Determine the (x, y) coordinate at the center of the cell enclosing the given text.  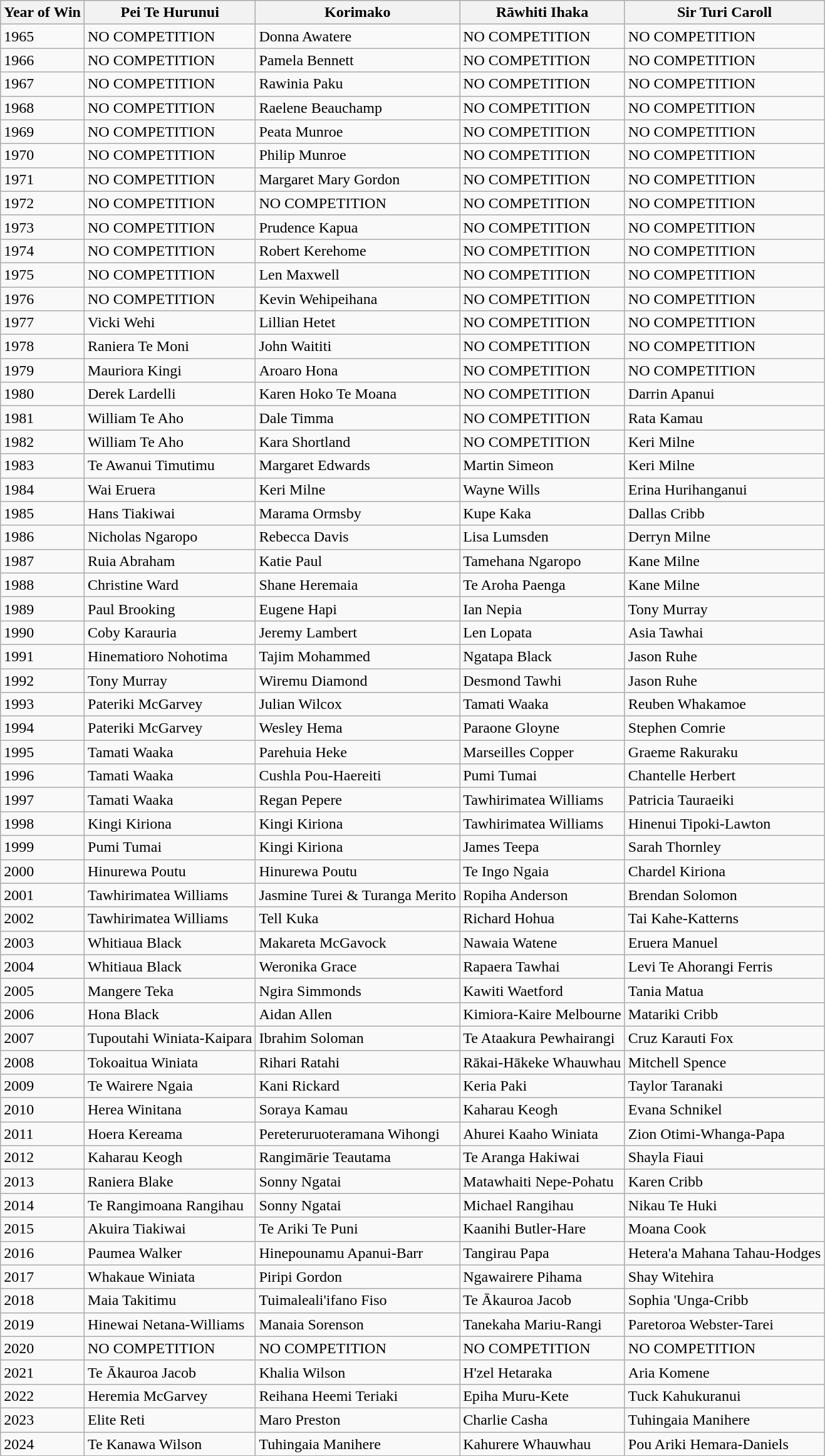
Hinewai Netana-Williams (170, 1324)
Akuira Tiakiwai (170, 1229)
Lisa Lumsden (542, 537)
Ngawairere Pihama (542, 1277)
Hoera Kereama (170, 1134)
Taylor Taranaki (724, 1086)
Kara Shortland (358, 442)
2003 (43, 943)
Erina Hurihanganui (724, 490)
Herea Winitana (170, 1110)
Tuck Kahukuranui (724, 1396)
Michael Rangihau (542, 1205)
Hinenui Tipoki-Lawton (724, 824)
2000 (43, 871)
Hetera'a Mahana Tahau-Hodges (724, 1253)
Coby Karauria (170, 632)
Cruz Karauti Fox (724, 1038)
2024 (43, 1443)
James Teepa (542, 847)
Matawhaiti Nepe-Pohatu (542, 1181)
2008 (43, 1062)
Ropiha Anderson (542, 895)
1976 (43, 299)
Pereteruruoteramana Wihongi (358, 1134)
Derek Lardelli (170, 394)
Parehuia Heke (358, 752)
Derryn Milne (724, 537)
Te Rangimoana Rangihau (170, 1205)
Moana Cook (724, 1229)
Te Ingo Ngaia (542, 871)
1972 (43, 203)
Makareta McGavock (358, 943)
Te Aranga Hakiwai (542, 1158)
Te Wairere Ngaia (170, 1086)
Ibrahim Soloman (358, 1038)
Peata Munroe (358, 132)
Khalia Wilson (358, 1372)
Mauriora Kingi (170, 370)
Nicholas Ngaropo (170, 537)
1971 (43, 179)
Ngira Simmonds (358, 990)
1994 (43, 728)
Levi Te Ahorangi Ferris (724, 966)
Katie Paul (358, 561)
2021 (43, 1372)
Maro Preston (358, 1420)
Ian Nepia (542, 609)
Keria Paki (542, 1086)
2011 (43, 1134)
1985 (43, 513)
Tangirau Papa (542, 1253)
Darrin Apanui (724, 394)
Christine Ward (170, 585)
Hinepounamu Apanui-Barr (358, 1253)
1993 (43, 704)
John Waititi (358, 347)
Shane Heremaia (358, 585)
1997 (43, 800)
Tania Matua (724, 990)
1970 (43, 155)
Te Kanawa Wilson (170, 1443)
Raniera Te Moni (170, 347)
Epiha Muru-Kete (542, 1396)
1974 (43, 251)
2023 (43, 1420)
Tell Kuka (358, 919)
Hona Black (170, 1014)
Wayne Wills (542, 490)
1977 (43, 323)
2019 (43, 1324)
1999 (43, 847)
Prudence Kapua (358, 227)
Tupoutahi Winiata-Kaipara (170, 1038)
Regan Pepere (358, 800)
Hans Tiakiwai (170, 513)
2020 (43, 1348)
Jasmine Turei & Turanga Merito (358, 895)
Dallas Cribb (724, 513)
Eugene Hapi (358, 609)
Kupe Kaka (542, 513)
Mitchell Spence (724, 1062)
1996 (43, 776)
Zion Otimi-Whanga-Papa (724, 1134)
Tuimaleali'ifano Fiso (358, 1301)
Richard Hohua (542, 919)
Year of Win (43, 13)
1995 (43, 752)
Elite Reti (170, 1420)
1991 (43, 656)
2009 (43, 1086)
2022 (43, 1396)
Lillian Hetet (358, 323)
Pamela Bennett (358, 60)
Reuben Whakamoe (724, 704)
Eruera Manuel (724, 943)
Shayla Fiaui (724, 1158)
Manaia Sorenson (358, 1324)
Te Ariki Te Puni (358, 1229)
Rangimārie Teautama (358, 1158)
1978 (43, 347)
Hinematioro Nohotima (170, 656)
1998 (43, 824)
1968 (43, 108)
1979 (43, 370)
2001 (43, 895)
Piripi Gordon (358, 1277)
Wai Eruera (170, 490)
Rihari Ratahi (358, 1062)
Soraya Kamau (358, 1110)
Tamehana Ngaropo (542, 561)
2005 (43, 990)
1965 (43, 36)
1992 (43, 680)
1988 (43, 585)
Pou Ariki Hemara-Daniels (724, 1443)
Weronika Grace (358, 966)
Kahurere Whauwhau (542, 1443)
2004 (43, 966)
Rata Kamau (724, 418)
1990 (43, 632)
Korimako (358, 13)
Tajim Mohammed (358, 656)
Kimiora-Kaire Melbourne (542, 1014)
Maia Takitimu (170, 1301)
Rāwhiti Ihaka (542, 13)
Dale Timma (358, 418)
2015 (43, 1229)
Aroaro Hona (358, 370)
Margaret Edwards (358, 466)
Te Awanui Timutimu (170, 466)
Nawaia Watene (542, 943)
Kaanihi Butler-Hare (542, 1229)
Raelene Beauchamp (358, 108)
Len Lopata (542, 632)
Graeme Rakuraku (724, 752)
1980 (43, 394)
1969 (43, 132)
Paumea Walker (170, 1253)
1967 (43, 84)
Nikau Te Huki (724, 1205)
Brendan Solomon (724, 895)
Karen Cribb (724, 1181)
2014 (43, 1205)
Chardel Kiriona (724, 871)
Ruia Abraham (170, 561)
Tai Kahe-Katterns (724, 919)
Paraone Gloyne (542, 728)
Evana Schnikel (724, 1110)
1982 (43, 442)
Chantelle Herbert (724, 776)
Reihana Heemi Teriaki (358, 1396)
1983 (43, 466)
Heremia McGarvey (170, 1396)
Aidan Allen (358, 1014)
1981 (43, 418)
2007 (43, 1038)
1986 (43, 537)
Whakaue Winiata (170, 1277)
2016 (43, 1253)
Mangere Teka (170, 990)
Rapaera Tawhai (542, 966)
2013 (43, 1181)
Tanekaha Mariu-Rangi (542, 1324)
Aria Komene (724, 1372)
H'zel Hetaraka (542, 1372)
1987 (43, 561)
Rebecca Davis (358, 537)
Rawinia Paku (358, 84)
Sir Turi Caroll (724, 13)
Wiremu Diamond (358, 680)
Donna Awatere (358, 36)
Kawiti Waetford (542, 990)
Marseilles Copper (542, 752)
Desmond Tawhi (542, 680)
Pei Te Hurunui (170, 13)
Patricia Tauraeiki (724, 800)
Charlie Casha (542, 1420)
Margaret Mary Gordon (358, 179)
Shay Witehira (724, 1277)
Asia Tawhai (724, 632)
Sophia 'Unga-Cribb (724, 1301)
Ngatapa Black (542, 656)
2010 (43, 1110)
1966 (43, 60)
Kevin Wehipeihana (358, 299)
1984 (43, 490)
Jeremy Lambert (358, 632)
2002 (43, 919)
1975 (43, 275)
Ahurei Kaaho Winiata (542, 1134)
Philip Munroe (358, 155)
2017 (43, 1277)
Paul Brooking (170, 609)
Martin Simeon (542, 466)
2012 (43, 1158)
Cushla Pou-Haereiti (358, 776)
Rākai-Hākeke Whauwhau (542, 1062)
Julian Wilcox (358, 704)
Te Aroha Paenga (542, 585)
Stephen Comrie (724, 728)
2018 (43, 1301)
Paretoroa Webster-Tarei (724, 1324)
Tokoaitua Winiata (170, 1062)
Sarah Thornley (724, 847)
1989 (43, 609)
2006 (43, 1014)
Len Maxwell (358, 275)
Te Ataakura Pewhairangi (542, 1038)
Marama Ormsby (358, 513)
1973 (43, 227)
Wesley Hema (358, 728)
Kani Rickard (358, 1086)
Vicki Wehi (170, 323)
Karen Hoko Te Moana (358, 394)
Robert Kerehome (358, 251)
Raniera Blake (170, 1181)
Matariki Cribb (724, 1014)
